For the text-containing cell, return its midpoint in [X, Y] coordinate format. 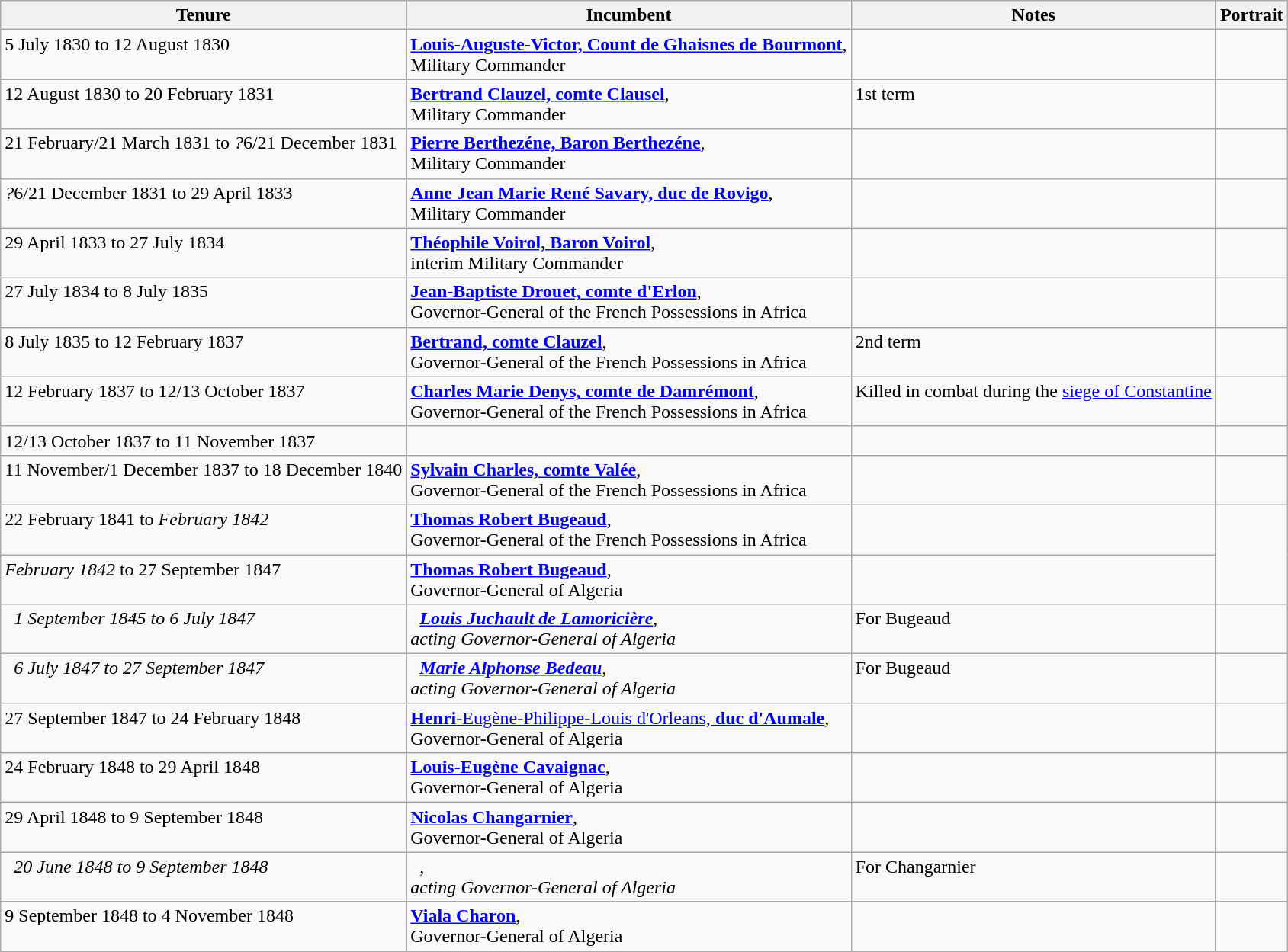
21 February/21 March 1831 to ?6/21 December 1831 [204, 154]
Marie Alphonse Bedeau, acting Governor-General of Algeria [628, 678]
6 July 1847 to 27 September 1847 [204, 678]
Tenure [204, 15]
1 September 1845 to 6 July 1847 [204, 630]
29 April 1833 to 27 July 1834 [204, 253]
Sylvain Charles, comte Valée, Governor-General of the French Possessions in Africa [628, 480]
Pierre Berthezéne, Baron Berthezéne, Military Commander [628, 154]
Louis-Eugène Cavaignac, Governor-General of Algeria [628, 777]
For Changarnier [1033, 877]
5 July 1830 to 12 August 1830 [204, 55]
Killed in combat during the siege of Constantine [1033, 401]
Incumbent [628, 15]
Jean-Baptiste Drouet, comte d'Erlon, Governor-General of the French Possessions in Africa [628, 302]
12 February 1837 to 12/13 October 1837 [204, 401]
12/13 October 1837 to 11 November 1837 [204, 441]
11 November/1 December 1837 to 18 December 1840 [204, 480]
9 September 1848 to 4 November 1848 [204, 927]
Thomas Robert Bugeaud, Governor-General of Algeria [628, 579]
Charles Marie Denys, comte de Damrémont, Governor-General of the French Possessions in Africa [628, 401]
Henri-Eugène-Philippe-Louis d'Orleans, duc d'Aumale, Governor-General of Algeria [628, 729]
20 June 1848 to 9 September 1848 [204, 877]
24 February 1848 to 29 April 1848 [204, 777]
Viala Charon, Governor-General of Algeria [628, 927]
Bertrand, comte Clauzel, Governor-General of the French Possessions in Africa [628, 352]
Louis Juchault de Lamoricière, acting Governor-General of Algeria [628, 630]
29 April 1848 to 9 September 1848 [204, 828]
1st term [1033, 104]
Anne Jean Marie René Savary, duc de Rovigo, Military Commander [628, 203]
12 August 1830 to 20 February 1831 [204, 104]
?6/21 December 1831 to 29 April 1833 [204, 203]
22 February 1841 to February 1842 [204, 529]
February 1842 to 27 September 1847 [204, 579]
Louis-Auguste-Victor, Count de Ghaisnes de Bourmont, Military Commander [628, 55]
Bertrand Clauzel, comte Clausel, Military Commander [628, 104]
Nicolas Changarnier, Governor-General of Algeria [628, 828]
Notes [1033, 15]
8 July 1835 to 12 February 1837 [204, 352]
27 July 1834 to 8 July 1835 [204, 302]
, acting Governor-General of Algeria [628, 877]
27 September 1847 to 24 February 1848 [204, 729]
Théophile Voirol, Baron Voirol, interim Military Commander [628, 253]
Portrait [1251, 15]
Thomas Robert Bugeaud, Governor-General of the French Possessions in Africa [628, 529]
2nd term [1033, 352]
